Extract the [x, y] coordinate from the center of the cell holding the provided text.  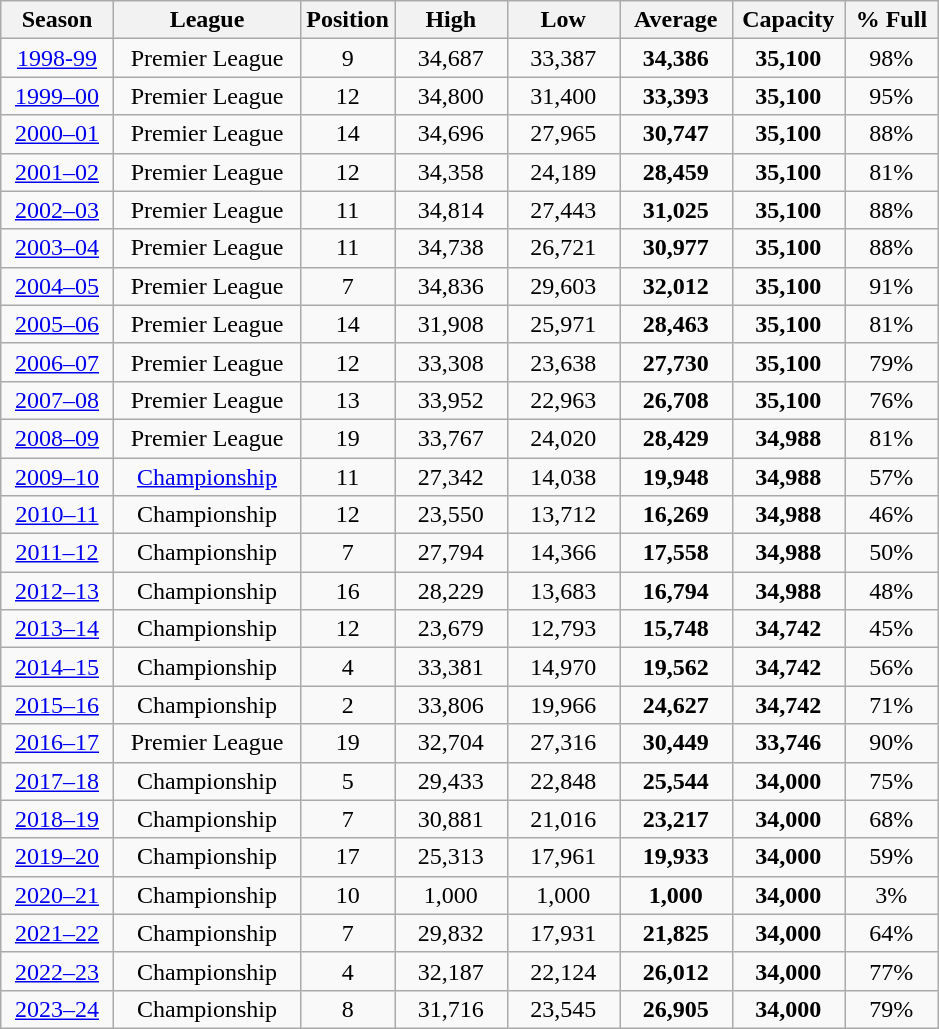
33,387 [563, 58]
22,848 [563, 781]
2019–20 [57, 857]
31,400 [563, 96]
25,544 [676, 781]
2023–24 [57, 1009]
26,905 [676, 1009]
19,948 [676, 477]
76% [891, 400]
26,012 [676, 971]
33,952 [450, 400]
90% [891, 743]
High [450, 20]
75% [891, 781]
2006–07 [57, 362]
27,443 [563, 210]
32,187 [450, 971]
28,463 [676, 324]
2004–05 [57, 286]
28,429 [676, 438]
71% [891, 705]
1999–00 [57, 96]
2021–22 [57, 933]
77% [891, 971]
2009–10 [57, 477]
34,738 [450, 248]
30,881 [450, 819]
95% [891, 96]
2016–17 [57, 743]
14,970 [563, 667]
23,550 [450, 515]
33,746 [788, 743]
14,038 [563, 477]
12,793 [563, 629]
23,217 [676, 819]
2 [348, 705]
16,269 [676, 515]
13,683 [563, 591]
16,794 [676, 591]
23,545 [563, 1009]
32,012 [676, 286]
14,366 [563, 553]
2018–19 [57, 819]
Low [563, 20]
33,767 [450, 438]
17,961 [563, 857]
2022–23 [57, 971]
16 [348, 591]
19,966 [563, 705]
2015–16 [57, 705]
31,716 [450, 1009]
2010–11 [57, 515]
29,832 [450, 933]
9 [348, 58]
34,814 [450, 210]
2008–09 [57, 438]
56% [891, 667]
2012–13 [57, 591]
24,020 [563, 438]
Position [348, 20]
31,908 [450, 324]
34,687 [450, 58]
21,825 [676, 933]
24,627 [676, 705]
17,931 [563, 933]
34,386 [676, 58]
Average [676, 20]
1998-99 [57, 58]
26,708 [676, 400]
22,124 [563, 971]
27,730 [676, 362]
2011–12 [57, 553]
21,016 [563, 819]
91% [891, 286]
59% [891, 857]
17,558 [676, 553]
32,704 [450, 743]
98% [891, 58]
3% [891, 895]
2007–08 [57, 400]
19,562 [676, 667]
League [207, 20]
29,603 [563, 286]
22,963 [563, 400]
2014–15 [57, 667]
2001–02 [57, 172]
64% [891, 933]
50% [891, 553]
5 [348, 781]
33,806 [450, 705]
34,696 [450, 134]
17 [348, 857]
25,971 [563, 324]
13,712 [563, 515]
Capacity [788, 20]
30,977 [676, 248]
23,679 [450, 629]
13 [348, 400]
27,342 [450, 477]
27,794 [450, 553]
27,965 [563, 134]
30,747 [676, 134]
27,316 [563, 743]
2003–04 [57, 248]
19,933 [676, 857]
2020–21 [57, 895]
2005–06 [57, 324]
68% [891, 819]
31,025 [676, 210]
8 [348, 1009]
2017–18 [57, 781]
Season [57, 20]
30,449 [676, 743]
10 [348, 895]
24,189 [563, 172]
34,358 [450, 172]
48% [891, 591]
34,836 [450, 286]
33,308 [450, 362]
57% [891, 477]
29,433 [450, 781]
46% [891, 515]
15,748 [676, 629]
28,229 [450, 591]
25,313 [450, 857]
33,381 [450, 667]
2002–03 [57, 210]
% Full [891, 20]
45% [891, 629]
2000–01 [57, 134]
23,638 [563, 362]
34,800 [450, 96]
26,721 [563, 248]
28,459 [676, 172]
2013–14 [57, 629]
33,393 [676, 96]
